Find where the given text appears and provide that cell's center as [X, Y] coordinate. 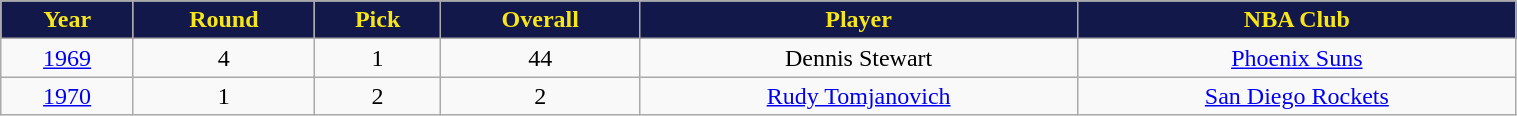
Year [68, 20]
NBA Club [1297, 20]
44 [540, 58]
Round [224, 20]
Rudy Tomjanovich [859, 96]
Overall [540, 20]
San Diego Rockets [1297, 96]
Dennis Stewart [859, 58]
1970 [68, 96]
Player [859, 20]
Phoenix Suns [1297, 58]
1969 [68, 58]
4 [224, 58]
Pick [378, 20]
